Output the (X, Y) coordinate of the center of the cell containing the given text.  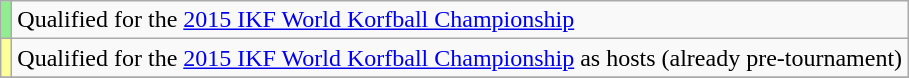
Qualified for the 2015 IKF World Korfball Championship as hosts (already pre-tournament) (460, 58)
Qualified for the 2015 IKF World Korfball Championship (460, 20)
